Provide the (X, Y) coordinate of the cell's center where the given text is located.  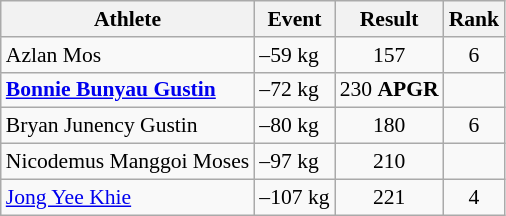
230 APGR (390, 90)
–107 kg (294, 197)
210 (390, 162)
Jong Yee Khie (128, 197)
157 (390, 55)
–97 kg (294, 162)
Nicodemus Manggoi Moses (128, 162)
–72 kg (294, 90)
4 (474, 197)
Athlete (128, 19)
–59 kg (294, 55)
Rank (474, 19)
Event (294, 19)
Result (390, 19)
221 (390, 197)
180 (390, 126)
Bryan Junency Gustin (128, 126)
Azlan Mos (128, 55)
–80 kg (294, 126)
Bonnie Bunyau Gustin (128, 90)
